Pinpoint the cell where the given text exists, returning its [X, Y] midpoint coordinate. 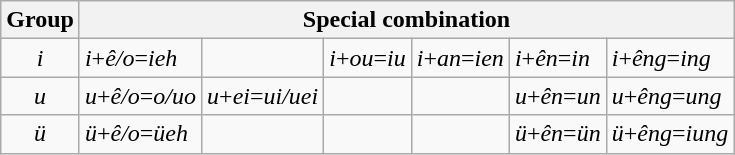
i+an=ien [460, 58]
i+ên=in [558, 58]
Special combination [406, 20]
i+êng=ing [670, 58]
ü [40, 134]
i+ê/o=ieh [140, 58]
ü+ê/o=üeh [140, 134]
u+ên=un [558, 96]
i [40, 58]
u+êng=ung [670, 96]
u [40, 96]
Group [40, 20]
ü+ên=ün [558, 134]
i+ou=iu [368, 58]
u+ei=ui/uei [263, 96]
u+ê/o=o/uo [140, 96]
ü+êng=iung [670, 134]
